For the text-containing cell, return its midpoint in (x, y) coordinate format. 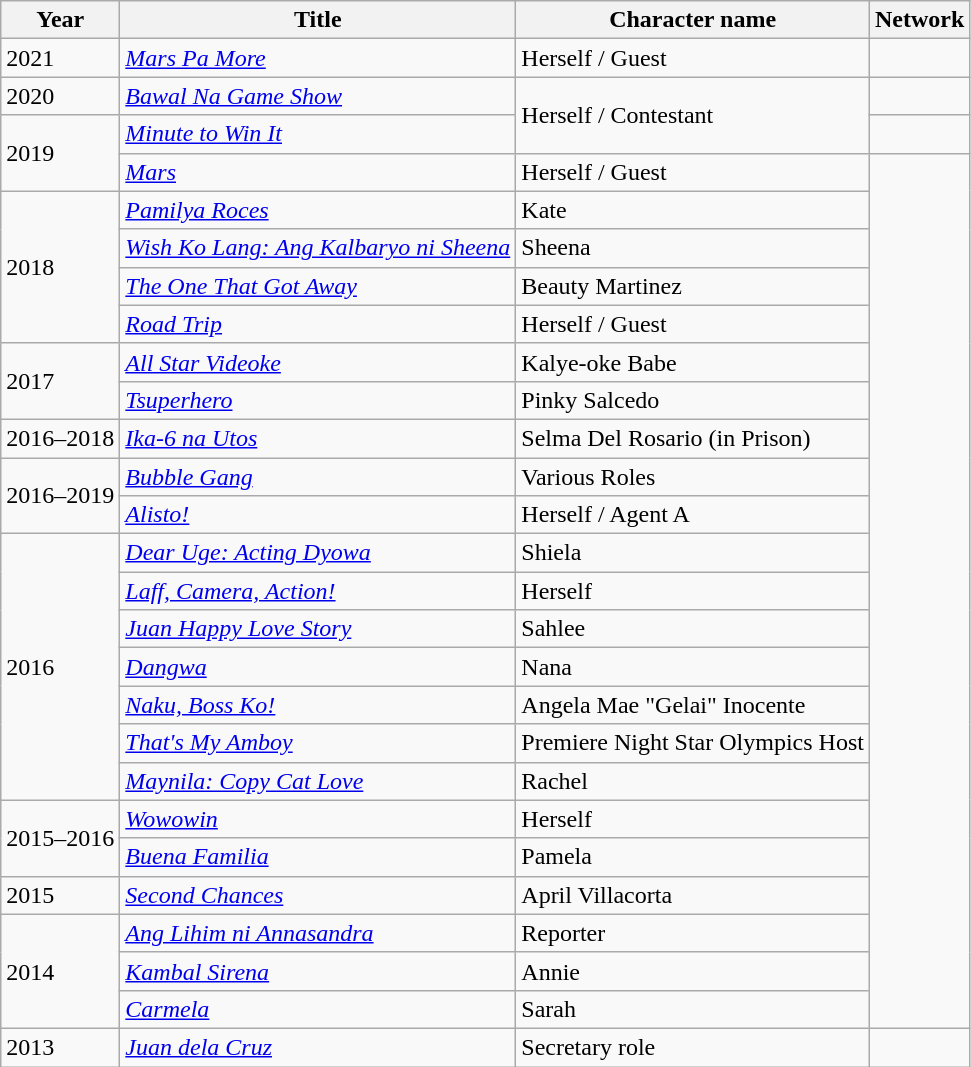
Beauty Martinez (693, 286)
Buena Familia (318, 857)
Premiere Night Star Olympics Host (693, 743)
Kalye-oke Babe (693, 362)
2020 (60, 96)
2021 (60, 58)
Various Roles (693, 477)
Secretary role (693, 1047)
The One That Got Away (318, 286)
2014 (60, 971)
Wowowin (318, 819)
Dear Uge: Acting Dyowa (318, 553)
Network (919, 20)
Nana (693, 667)
Naku, Boss Ko! (318, 705)
Alisto! (318, 515)
Rachel (693, 781)
2018 (60, 267)
Angela Mae "Gelai" Inocente (693, 705)
That's My Amboy (318, 743)
Title (318, 20)
Sheena (693, 248)
Second Chances (318, 895)
Laff, Camera, Action! (318, 591)
Carmela (318, 1009)
2016 (60, 667)
Road Trip (318, 324)
2019 (60, 153)
Maynila: Copy Cat Love (318, 781)
Shiela (693, 553)
All Star Videoke (318, 362)
Year (60, 20)
Pamilya Roces (318, 210)
Kate (693, 210)
Mars Pa More (318, 58)
April Villacorta (693, 895)
Kambal Sirena (318, 971)
Reporter (693, 933)
Juan dela Cruz (318, 1047)
Pinky Salcedo (693, 400)
2016–2018 (60, 438)
Juan Happy Love Story (318, 629)
Tsuperhero (318, 400)
Pamela (693, 857)
Ang Lihim ni Annasandra (318, 933)
2015 (60, 895)
Sarah (693, 1009)
2016–2019 (60, 496)
Annie (693, 971)
2015–2016 (60, 838)
Ika-6 na Utos (318, 438)
Bubble Gang (318, 477)
Herself / Agent A (693, 515)
Dangwa (318, 667)
2017 (60, 381)
Minute to Win It (318, 134)
Herself / Contestant (693, 115)
Selma Del Rosario (in Prison) (693, 438)
Sahlee (693, 629)
Character name (693, 20)
Bawal Na Game Show (318, 96)
2013 (60, 1047)
Wish Ko Lang: Ang Kalbaryo ni Sheena (318, 248)
Mars (318, 172)
